Capture the cell that displays the provided text and extract its [x, y] central coordinate. 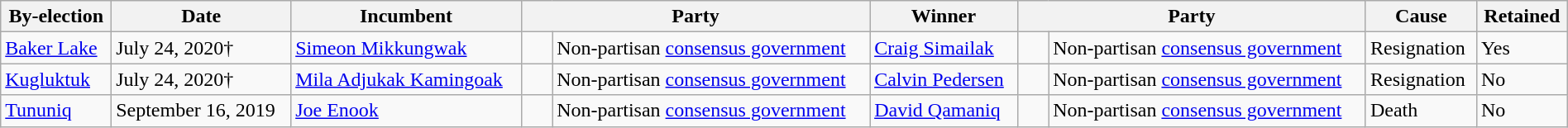
Kugluktuk [56, 79]
By-election [56, 17]
Calvin Pedersen [944, 79]
Winner [944, 17]
Retained [1522, 17]
Incumbent [407, 17]
Tununiq [56, 111]
Simeon Mikkungwak [407, 48]
September 16, 2019 [202, 111]
Date [202, 17]
Mila Adjukak Kamingoak [407, 79]
Yes [1522, 48]
Cause [1421, 17]
Joe Enook [407, 111]
Baker Lake [56, 48]
David Qamaniq [944, 111]
Craig Simailak [944, 48]
Death [1421, 111]
